Search for the cell housing the specified text and yield its (x, y) center coordinate. 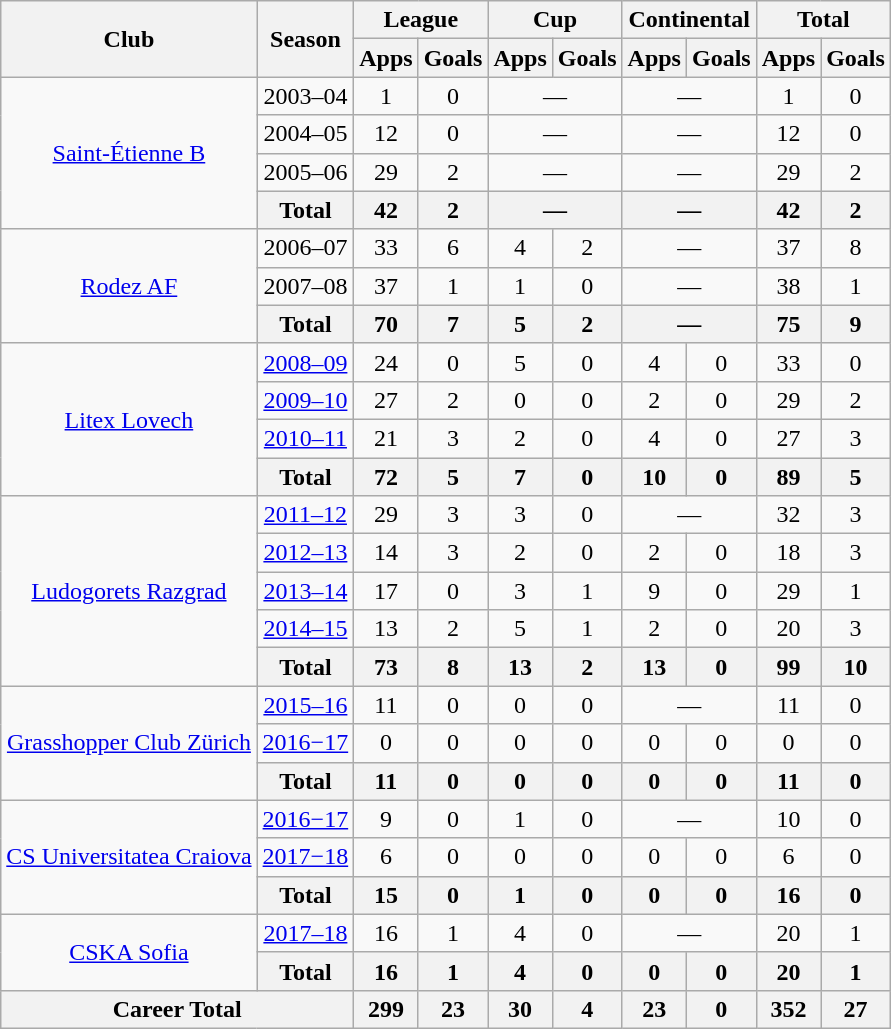
2017−18 (306, 857)
Cup (555, 20)
75 (788, 324)
32 (788, 515)
2017–18 (306, 933)
Career Total (178, 1009)
Saint-Étienne B (129, 153)
352 (788, 1009)
2010–11 (306, 438)
2006–07 (306, 248)
CS Universitatea Craiova (129, 857)
2012–13 (306, 553)
2014–15 (306, 629)
2009–10 (306, 400)
2003–04 (306, 96)
Grasshopper Club Zürich (129, 743)
72 (386, 477)
2005–06 (306, 172)
2008–09 (306, 362)
Season (306, 39)
Club (129, 39)
70 (386, 324)
99 (788, 667)
2007–08 (306, 286)
2011–12 (306, 515)
Continental (689, 20)
30 (520, 1009)
17 (386, 591)
14 (386, 553)
15 (386, 895)
2004–05 (306, 134)
18 (788, 553)
299 (386, 1009)
2015–16 (306, 705)
24 (386, 362)
73 (386, 667)
League (421, 20)
CSKA Sofia (129, 952)
89 (788, 477)
Litex Lovech (129, 419)
2013–14 (306, 591)
Rodez AF (129, 286)
Ludogorets Razgrad (129, 591)
21 (386, 438)
38 (788, 286)
